Detect which cell encompasses the target text, then output its (X, Y) center coordinate. 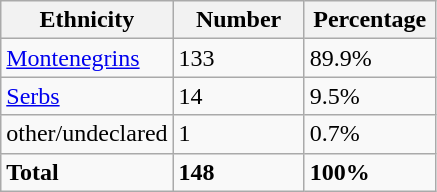
89.9% (370, 58)
9.5% (370, 96)
other/undeclared (87, 134)
Total (87, 172)
Serbs (87, 96)
133 (238, 58)
0.7% (370, 134)
14 (238, 96)
100% (370, 172)
Percentage (370, 20)
Number (238, 20)
Montenegrins (87, 58)
Ethnicity (87, 20)
148 (238, 172)
1 (238, 134)
